Detect which cell encompasses the target text, then output its (X, Y) center coordinate. 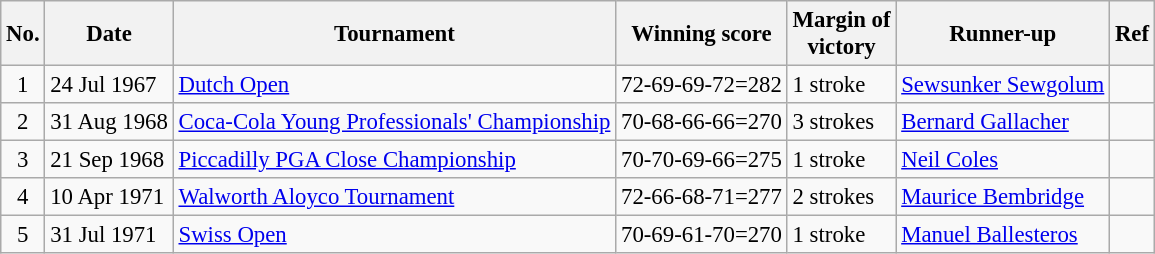
Walworth Aloyco Tournament (394, 197)
Neil Coles (1003, 160)
Coca-Cola Young Professionals' Championship (394, 122)
Winning score (702, 34)
72-69-69-72=282 (702, 85)
72-66-68-71=277 (702, 197)
Manuel Ballesteros (1003, 235)
5 (23, 235)
Bernard Gallacher (1003, 122)
70-68-66-66=270 (702, 122)
4 (23, 197)
3 strokes (842, 122)
Piccadilly PGA Close Championship (394, 160)
2 strokes (842, 197)
No. (23, 34)
Swiss Open (394, 235)
31 Aug 1968 (109, 122)
Tournament (394, 34)
Dutch Open (394, 85)
21 Sep 1968 (109, 160)
1 (23, 85)
Runner-up (1003, 34)
10 Apr 1971 (109, 197)
2 (23, 122)
Maurice Bembridge (1003, 197)
3 (23, 160)
24 Jul 1967 (109, 85)
70-69-61-70=270 (702, 235)
Margin ofvictory (842, 34)
Sewsunker Sewgolum (1003, 85)
Date (109, 34)
Ref (1132, 34)
70-70-69-66=275 (702, 160)
31 Jul 1971 (109, 235)
